Return (X, Y) of the center of cell containing provided text 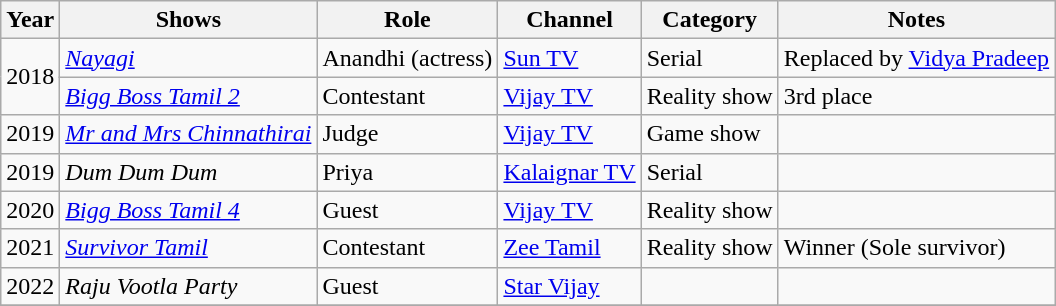
2022 (30, 286)
Role (408, 20)
Zee Tamil (570, 248)
Anandhi (actress) (408, 58)
Judge (408, 134)
Raju Vootla Party (188, 286)
Priya (408, 172)
Notes (916, 20)
Kalaignar TV (570, 172)
Star Vijay (570, 286)
Winner (Sole survivor) (916, 248)
Bigg Boss Tamil 2 (188, 96)
Year (30, 20)
2021 (30, 248)
2020 (30, 210)
Replaced by Vidya Pradeep (916, 58)
Mr and Mrs Chinnathirai (188, 134)
Survivor Tamil (188, 248)
2018 (30, 77)
Sun TV (570, 58)
Shows (188, 20)
3rd place (916, 96)
Nayagi (188, 58)
Game show (710, 134)
Bigg Boss Tamil 4 (188, 210)
Category (710, 20)
Channel (570, 20)
Dum Dum Dum (188, 172)
